Output the (X, Y) coordinate of the center of the cell containing the given text.  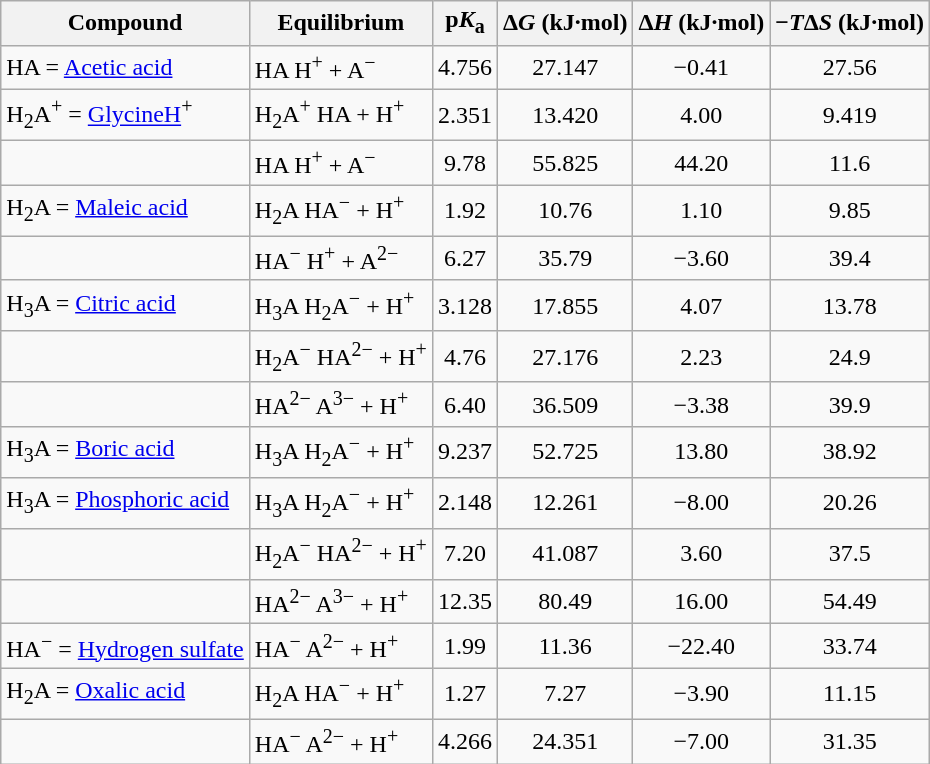
H3A = Boric acid (126, 452)
H2A = Maleic acid (126, 210)
11.36 (566, 646)
27.176 (566, 356)
38.92 (850, 452)
H2A+ HA + H+ (340, 116)
−7.00 (702, 742)
17.855 (566, 306)
20.26 (850, 502)
9.78 (464, 162)
4.76 (464, 356)
24.351 (566, 742)
4.756 (464, 68)
ΔH (kJ·mol) (702, 23)
39.4 (850, 258)
4.00 (702, 116)
6.40 (464, 404)
10.76 (566, 210)
6.27 (464, 258)
9.419 (850, 116)
24.9 (850, 356)
4.266 (464, 742)
2.148 (464, 502)
pKa (464, 23)
27.147 (566, 68)
9.237 (464, 452)
27.56 (850, 68)
39.9 (850, 404)
9.85 (850, 210)
13.420 (566, 116)
1.92 (464, 210)
HA = Acetic acid (126, 68)
HA− = Hydrogen sulfate (126, 646)
−TΔS (kJ·mol) (850, 23)
12.35 (464, 602)
55.825 (566, 162)
1.27 (464, 694)
H3A = Citric acid (126, 306)
H3A = Phosphoric acid (126, 502)
4.07 (702, 306)
52.725 (566, 452)
37.5 (850, 554)
16.00 (702, 602)
−0.41 (702, 68)
Compound (126, 23)
31.35 (850, 742)
35.79 (566, 258)
−8.00 (702, 502)
7.20 (464, 554)
13.80 (702, 452)
41.087 (566, 554)
ΔG (kJ·mol) (566, 23)
Equilibrium (340, 23)
3.60 (702, 554)
HA− H+ + A2− (340, 258)
2.23 (702, 356)
44.20 (702, 162)
H2A+ = GlycineH+ (126, 116)
2.351 (464, 116)
13.78 (850, 306)
−3.60 (702, 258)
3.128 (464, 306)
33.74 (850, 646)
1.99 (464, 646)
11.6 (850, 162)
36.509 (566, 404)
−3.90 (702, 694)
−22.40 (702, 646)
H2A = Oxalic acid (126, 694)
11.15 (850, 694)
1.10 (702, 210)
12.261 (566, 502)
80.49 (566, 602)
54.49 (850, 602)
7.27 (566, 694)
−3.38 (702, 404)
